Search for the cell housing the specified text and yield its [X, Y] center coordinate. 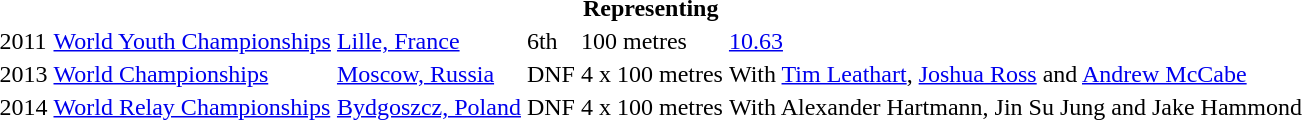
6th [550, 41]
4 x 100 metres [652, 74]
DNF [550, 74]
100 metres [652, 41]
World Youth Championships [192, 41]
World Championships [192, 74]
Lille, France [428, 41]
Moscow, Russia [428, 74]
